Detect which cell encompasses the target text, then output its [X, Y] center coordinate. 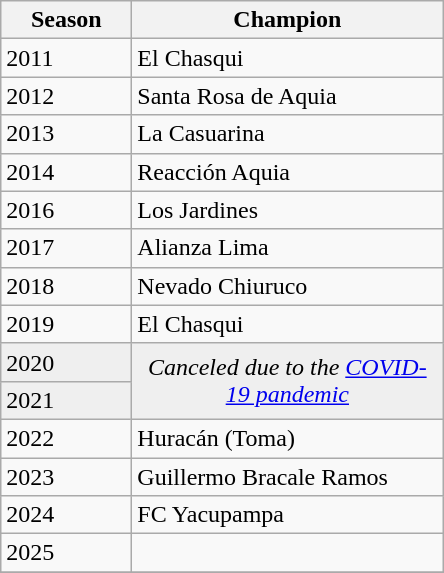
Guillermo Bracale Ramos [288, 477]
2017 [66, 248]
Santa Rosa de Aquia [288, 96]
FC Yacupampa [288, 515]
2016 [66, 210]
2020 [66, 362]
Los Jardines [288, 210]
Nevado Chiuruco [288, 286]
2022 [66, 438]
2014 [66, 172]
2011 [66, 58]
Champion [288, 20]
2018 [66, 286]
2025 [66, 553]
La Casuarina [288, 134]
Reacción Aquia [288, 172]
2013 [66, 134]
2023 [66, 477]
Huracán (Toma) [288, 438]
Alianza Lima [288, 248]
2012 [66, 96]
2019 [66, 324]
Season [66, 20]
2021 [66, 400]
Canceled due to the COVID-19 pandemic [288, 381]
2024 [66, 515]
